Pinpoint the cell where the given text exists, returning its (x, y) midpoint coordinate. 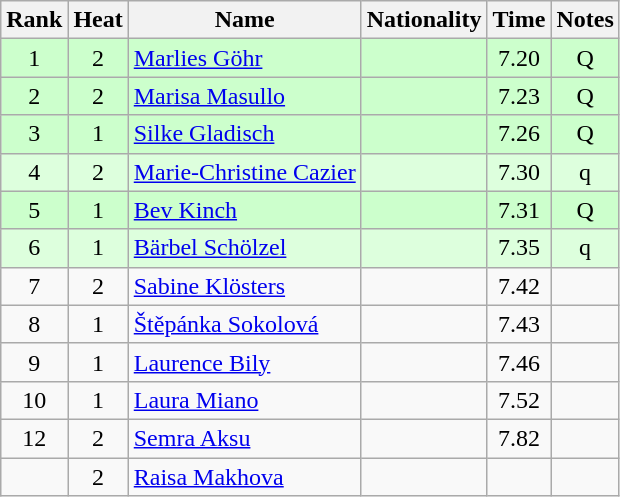
3 (34, 134)
7.20 (519, 58)
6 (34, 248)
Marie-Christine Cazier (244, 172)
Štěpánka Sokolová (244, 324)
Sabine Klösters (244, 286)
Silke Gladisch (244, 134)
Marisa Masullo (244, 96)
8 (34, 324)
Name (244, 20)
7 (34, 286)
Rank (34, 20)
7.23 (519, 96)
4 (34, 172)
7.46 (519, 362)
Heat (98, 20)
Raisa Makhova (244, 477)
7.82 (519, 438)
7.52 (519, 400)
7.30 (519, 172)
12 (34, 438)
Bev Kinch (244, 210)
Marlies Göhr (244, 58)
Laura Miano (244, 400)
7.26 (519, 134)
Laurence Bily (244, 362)
Nationality (424, 20)
7.35 (519, 248)
5 (34, 210)
Time (519, 20)
7.43 (519, 324)
9 (34, 362)
7.31 (519, 210)
Notes (585, 20)
7.42 (519, 286)
10 (34, 400)
Bärbel Schölzel (244, 248)
Semra Aksu (244, 438)
